Identify which cell holds the provided text, then report its [x, y] central coordinate. 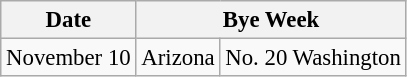
Bye Week [271, 20]
Arizona [178, 58]
No. 20 Washington [313, 58]
Date [68, 20]
November 10 [68, 58]
